Scan for the cell matching the given text and deliver its [X, Y] coordinate at center. 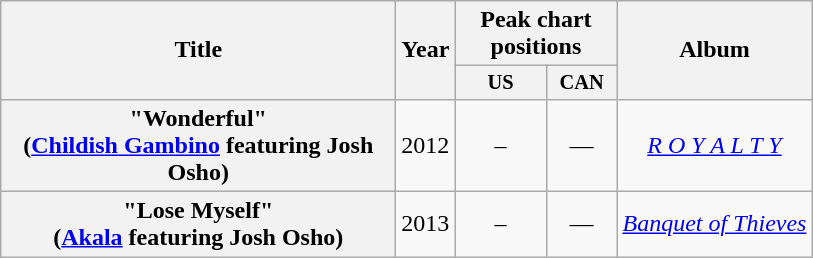
"Wonderful" (Childish Gambino featuring Josh Osho) [198, 145]
Year [426, 50]
R O Y A L T Y [714, 145]
Peak chart positions [536, 34]
"Lose Myself" (Akala featuring Josh Osho) [198, 224]
Banquet of Thieves [714, 224]
Album [714, 50]
2013 [426, 224]
US [500, 83]
CAN [582, 83]
2012 [426, 145]
Title [198, 50]
